Locate the cell with the specified text and output its [X, Y] center coordinate. 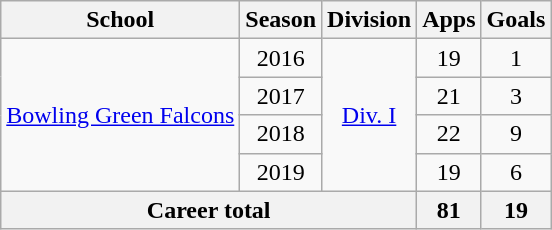
9 [516, 134]
21 [449, 96]
Career total [209, 210]
81 [449, 210]
22 [449, 134]
6 [516, 172]
Division [370, 20]
Goals [516, 20]
1 [516, 58]
2017 [281, 96]
2018 [281, 134]
Div. I [370, 115]
2016 [281, 58]
3 [516, 96]
Season [281, 20]
Bowling Green Falcons [120, 115]
Apps [449, 20]
2019 [281, 172]
School [120, 20]
